Capture the cell that displays the provided text and extract its [x, y] central coordinate. 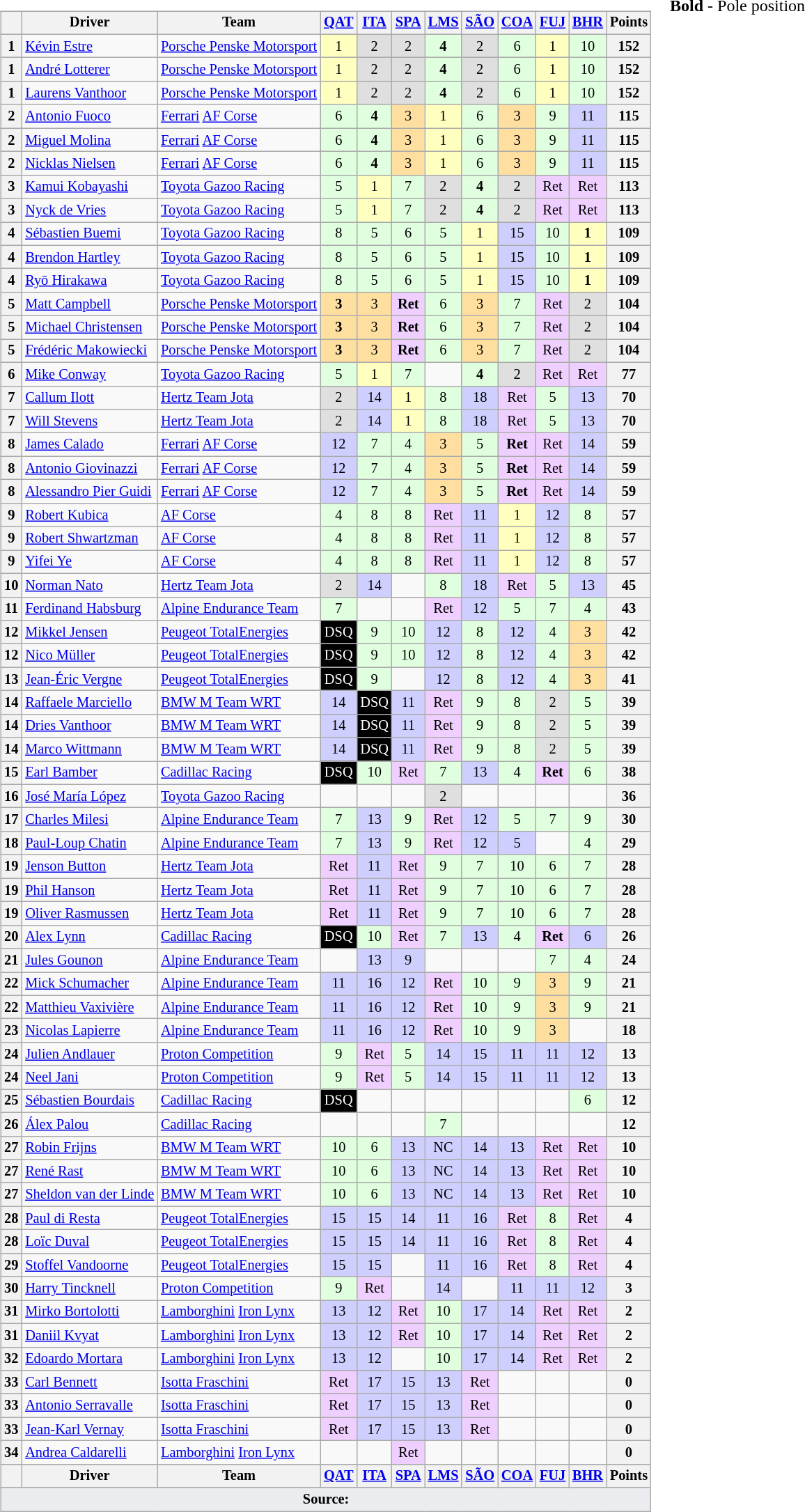
Kamui Kobayashi [89, 187]
Phil Hanson [89, 890]
25 [11, 1101]
Carl Bennett [89, 1382]
Alex Lynn [89, 937]
23 [11, 1031]
34 [11, 1453]
Matthieu Vaxivière [89, 1007]
Antonio Serravalle [89, 1405]
Julien Andlauer [89, 1054]
Nico Müller [89, 655]
Harry Tincknell [89, 1288]
Oliver Rasmussen [89, 914]
32 [11, 1359]
Álex Palou [89, 1124]
Paul-Loup Chatin [89, 843]
Mick Schumacher [89, 984]
43 [629, 609]
Ferdinand Habsburg [89, 609]
Charles Milesi [89, 820]
77 [629, 374]
José María López [89, 796]
Mikkel Jensen [89, 632]
Andrea Caldarelli [89, 1453]
Ryō Hirakawa [89, 281]
Stoffel Vandoorne [89, 1265]
Jean-Éric Vergne [89, 679]
René Rast [89, 1171]
Nicolas Lapierre [89, 1031]
Norman Nato [89, 585]
Earl Bamber [89, 773]
41 [629, 679]
Mike Conway [89, 374]
Laurens Vanthoor [89, 93]
Mirko Bortolotti [89, 1312]
Sébastien Bourdais [89, 1101]
Sheldon van der Linde [89, 1194]
Paul di Resta [89, 1218]
Alessandro Pier Guidi [89, 492]
Nyck de Vries [89, 210]
Yifei Ye [89, 562]
Edoardo Mortara [89, 1359]
Kévin Estre [89, 46]
Robert Shwartzman [89, 538]
Will Stevens [89, 421]
James Calado [89, 444]
45 [629, 585]
Miguel Molina [89, 140]
Frédéric Makowiecki [89, 351]
Neel Jani [89, 1077]
Robert Kubica [89, 515]
Marco Wittmann [89, 749]
Antonio Giovinazzi [89, 468]
Matt Campbell [89, 304]
20 [11, 937]
Antonio Fuoco [89, 116]
36 [629, 796]
Jenson Button [89, 866]
André Lotterer [89, 70]
Loïc Duval [89, 1242]
Jean-Karl Vernay [89, 1429]
Raffaele Marciello [89, 703]
Robin Frijns [89, 1148]
Callum Ilott [89, 398]
Jules Gounon [89, 960]
Sébastien Buemi [89, 234]
Source: [326, 1499]
Dries Vanthoor [89, 726]
Nicklas Nielsen [89, 164]
Daniil Kvyat [89, 1335]
38 [629, 773]
Brendon Hartley [89, 257]
Michael Christensen [89, 327]
